Return [x, y] of the center of cell containing provided text 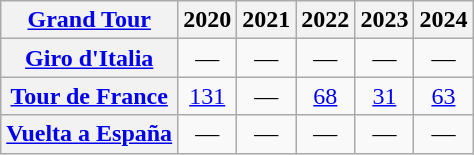
131 [208, 96]
31 [384, 96]
2020 [208, 20]
2024 [444, 20]
2023 [384, 20]
2022 [326, 20]
63 [444, 96]
68 [326, 96]
Giro d'Italia [90, 58]
Grand Tour [90, 20]
Vuelta a España [90, 134]
Tour de France [90, 96]
2021 [266, 20]
